Output the (X, Y) coordinate of the center of the cell containing the given text.  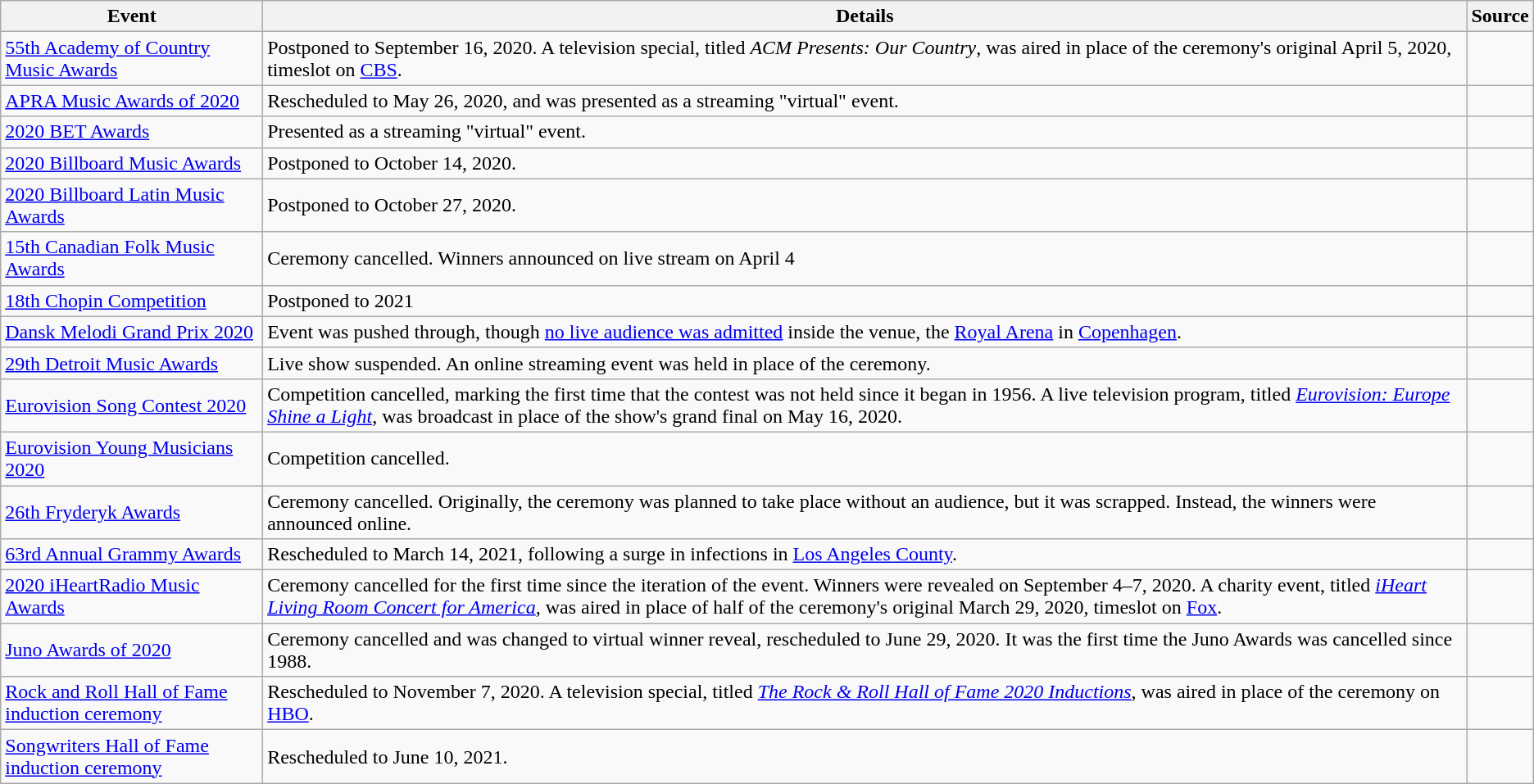
29th Detroit Music Awards (132, 363)
18th Chopin Competition (132, 301)
Postponed to October 27, 2020. (865, 205)
Rescheduled to June 10, 2021. (865, 757)
Postponed to 2021 (865, 301)
Rescheduled to May 26, 2020, and was presented as a streaming "virtual" event. (865, 101)
Eurovision Song Contest 2020 (132, 405)
Songwriters Hall of Fame induction ceremony (132, 757)
Eurovision Young Musicians 2020 (132, 459)
Rescheduled to March 14, 2021, following a surge in infections in Los Angeles County. (865, 555)
63rd Annual Grammy Awards (132, 555)
APRA Music Awards of 2020 (132, 101)
Source (1500, 16)
Ceremony cancelled. Winners announced on live stream on April 4 (865, 259)
Event (132, 16)
2020 iHeartRadio Music Awards (132, 596)
Rock and Roll Hall of Fame induction ceremony (132, 703)
Event was pushed through, though no live audience was admitted inside the venue, the Royal Arena in Copenhagen. (865, 332)
2020 Billboard Latin Music Awards (132, 205)
15th Canadian Folk Music Awards (132, 259)
Details (865, 16)
26th Fryderyk Awards (132, 511)
55th Academy of Country Music Awards (132, 59)
Live show suspended. An online streaming event was held in place of the ceremony. (865, 363)
Presented as a streaming "virtual" event. (865, 132)
Postponed to October 14, 2020. (865, 163)
Juno Awards of 2020 (132, 650)
2020 Billboard Music Awards (132, 163)
Dansk Melodi Grand Prix 2020 (132, 332)
Competition cancelled. (865, 459)
2020 BET Awards (132, 132)
